Scan for the cell matching the given text and deliver its (x, y) coordinate at center. 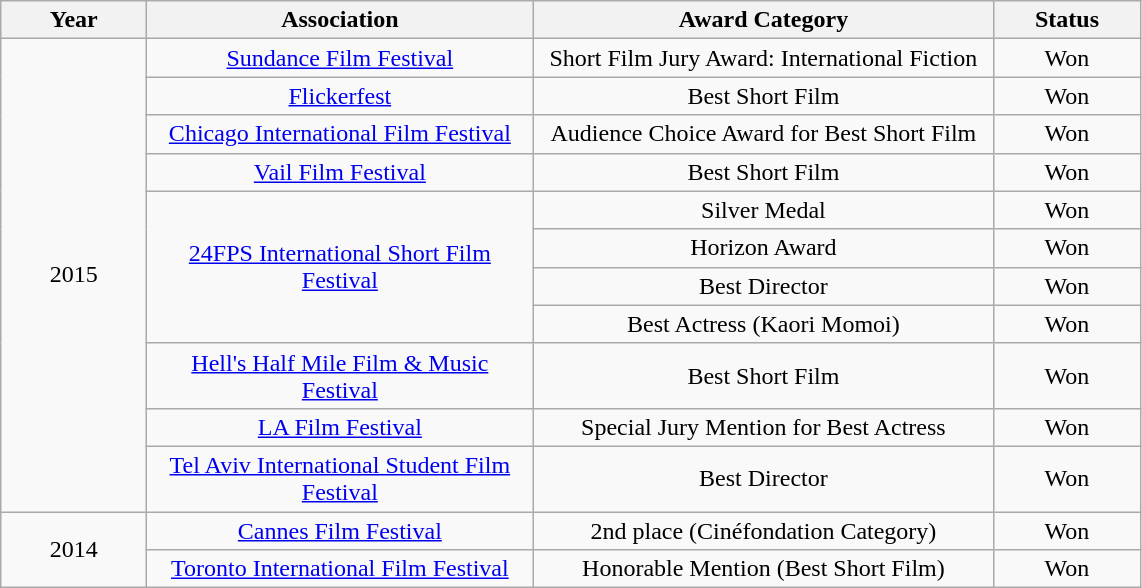
2014 (74, 550)
Status (1067, 20)
Award Category (764, 20)
2nd place (Cinéfondation Category) (764, 531)
Horizon Award (764, 248)
Sundance Film Festival (340, 58)
Audience Choice Award for Best Short Film (764, 134)
Association (340, 20)
Short Film Jury Award: International Fiction (764, 58)
Cannes Film Festival (340, 531)
24FPS International Short Film Festival (340, 267)
Honorable Mention (Best Short Film) (764, 569)
2015 (74, 276)
Special Jury Mention for Best Actress (764, 427)
Silver Medal (764, 210)
Hell's Half Mile Film & Music Festival (340, 376)
Best Actress (Kaori Momoi) (764, 324)
Flickerfest (340, 96)
Toronto International Film Festival (340, 569)
LA Film Festival (340, 427)
Vail Film Festival (340, 172)
Tel Aviv International Student Film Festival (340, 478)
Chicago International Film Festival (340, 134)
Year (74, 20)
